Extract the [x, y] coordinate from the center of the cell holding the provided text.  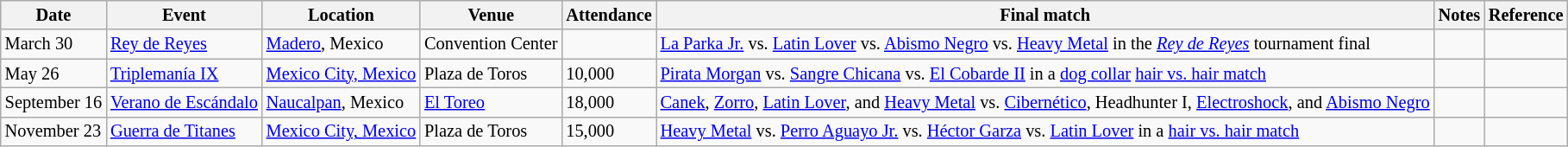
Date [53, 15]
15,000 [609, 131]
Convention Center [491, 44]
Reference [1526, 15]
Location [342, 15]
November 23 [53, 131]
El Toreo [491, 102]
Canek, Zorro, Latin Lover, and Heavy Metal vs. Cibernético, Headhunter I, Electroshock, and Abismo Negro [1045, 102]
May 26 [53, 73]
March 30 [53, 44]
Notes [1459, 15]
Pirata Morgan vs. Sangre Chicana vs. El Cobarde II in a dog collar hair vs. hair match [1045, 73]
Heavy Metal vs. Perro Aguayo Jr. vs. Héctor Garza vs. Latin Lover in a hair vs. hair match [1045, 131]
Verano de Escándalo [185, 102]
Attendance [609, 15]
Triplemanía IX [185, 73]
Venue [491, 15]
Final match [1045, 15]
La Parka Jr. vs. Latin Lover vs. Abismo Negro vs. Heavy Metal in the Rey de Reyes tournament final [1045, 44]
Madero, Mexico [342, 44]
10,000 [609, 73]
September 16 [53, 102]
Naucalpan, Mexico [342, 102]
Event [185, 15]
Guerra de Titanes [185, 131]
18,000 [609, 102]
Rey de Reyes [185, 44]
